Extract the [X, Y] coordinate from the center of the cell holding the provided text.  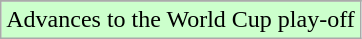
Advances to the World Cup play-off [181, 20]
